Return the (X, Y) coordinate for the center point of the cell that contains the specified text.  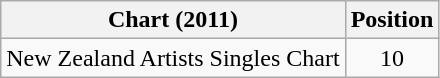
Position (392, 20)
Chart (2011) (173, 20)
10 (392, 58)
New Zealand Artists Singles Chart (173, 58)
